Search for the cell housing the specified text and yield its (X, Y) center coordinate. 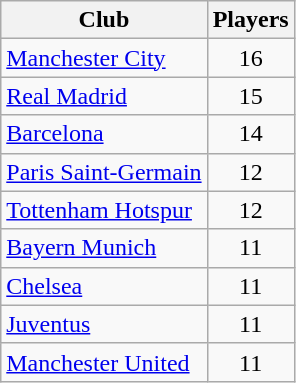
14 (250, 134)
Paris Saint-Germain (104, 172)
Manchester United (104, 362)
Club (104, 20)
Bayern Munich (104, 248)
16 (250, 58)
Barcelona (104, 134)
Real Madrid (104, 96)
15 (250, 96)
Tottenham Hotspur (104, 210)
Players (250, 20)
Manchester City (104, 58)
Juventus (104, 324)
Chelsea (104, 286)
